Locate the cell with the specified text and output its (x, y) center coordinate. 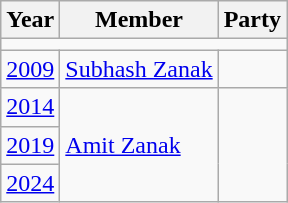
2024 (30, 183)
Member (139, 20)
2009 (30, 69)
Subhash Zanak (139, 69)
Amit Zanak (139, 145)
Party (252, 20)
Year (30, 20)
2014 (30, 107)
2019 (30, 145)
